Provide the (X, Y) coordinate of the cell's center where the given text is located.  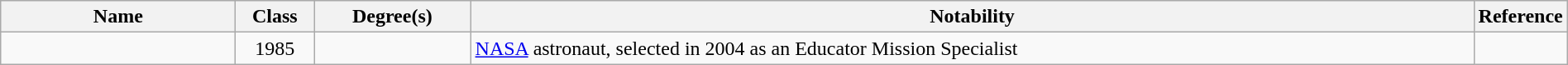
Notability (973, 17)
Reference (1520, 17)
Degree(s) (392, 17)
1985 (275, 48)
NASA astronaut, selected in 2004 as an Educator Mission Specialist (973, 48)
Name (118, 17)
Class (275, 17)
